Output the [X, Y] coordinate of the center of the cell containing the given text.  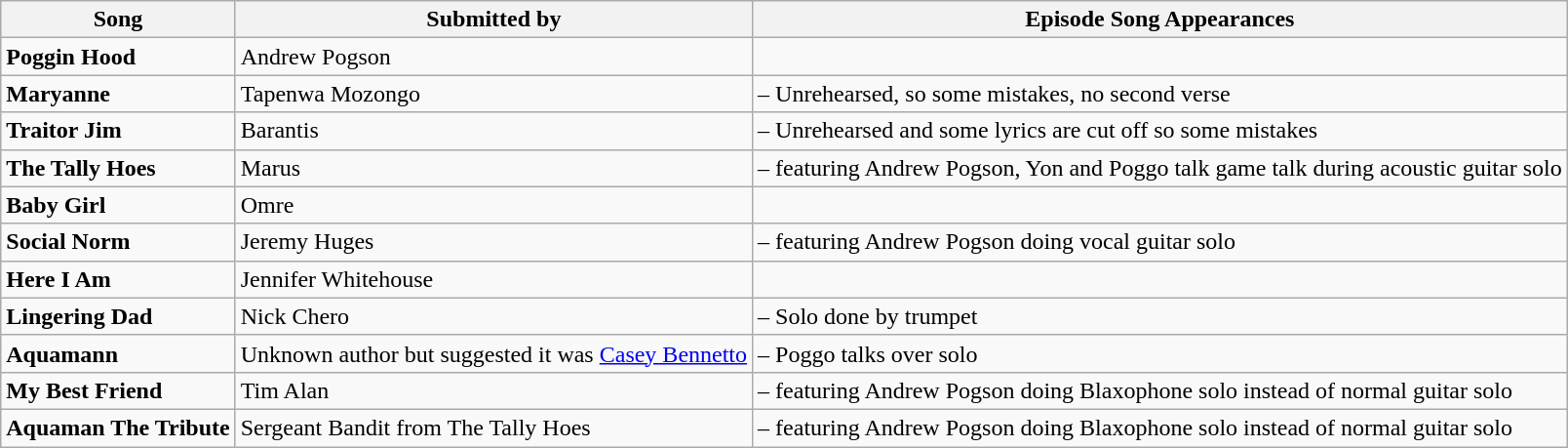
Unknown author but suggested it was Casey Bennetto [493, 353]
My Best Friend [118, 390]
– featuring Andrew Pogson, Yon and Poggo talk game talk during acoustic guitar solo [1160, 168]
Tapenwa Mozongo [493, 94]
Poggin Hood [118, 57]
Aquaman The Tribute [118, 428]
– Unrehearsed, so some mistakes, no second verse [1160, 94]
– featuring Andrew Pogson doing vocal guitar solo [1160, 242]
Social Norm [118, 242]
Marus [493, 168]
Jennifer Whitehouse [493, 279]
Episode Song Appearances [1160, 20]
Jeremy Huges [493, 242]
Song [118, 20]
Baby Girl [118, 205]
Andrew Pogson [493, 57]
Omre [493, 205]
Barantis [493, 131]
Tim Alan [493, 390]
Lingering Dad [118, 316]
Maryanne [118, 94]
Aquamann [118, 353]
Traitor Jim [118, 131]
– Poggo talks over solo [1160, 353]
The Tally Hoes [118, 168]
Submitted by [493, 20]
Here I Am [118, 279]
Sergeant Bandit from The Tally Hoes [493, 428]
– Unrehearsed and some lyrics are cut off so some mistakes [1160, 131]
Nick Chero [493, 316]
– Solo done by trumpet [1160, 316]
